Find where the given text appears and provide that cell's center as (x, y) coordinate. 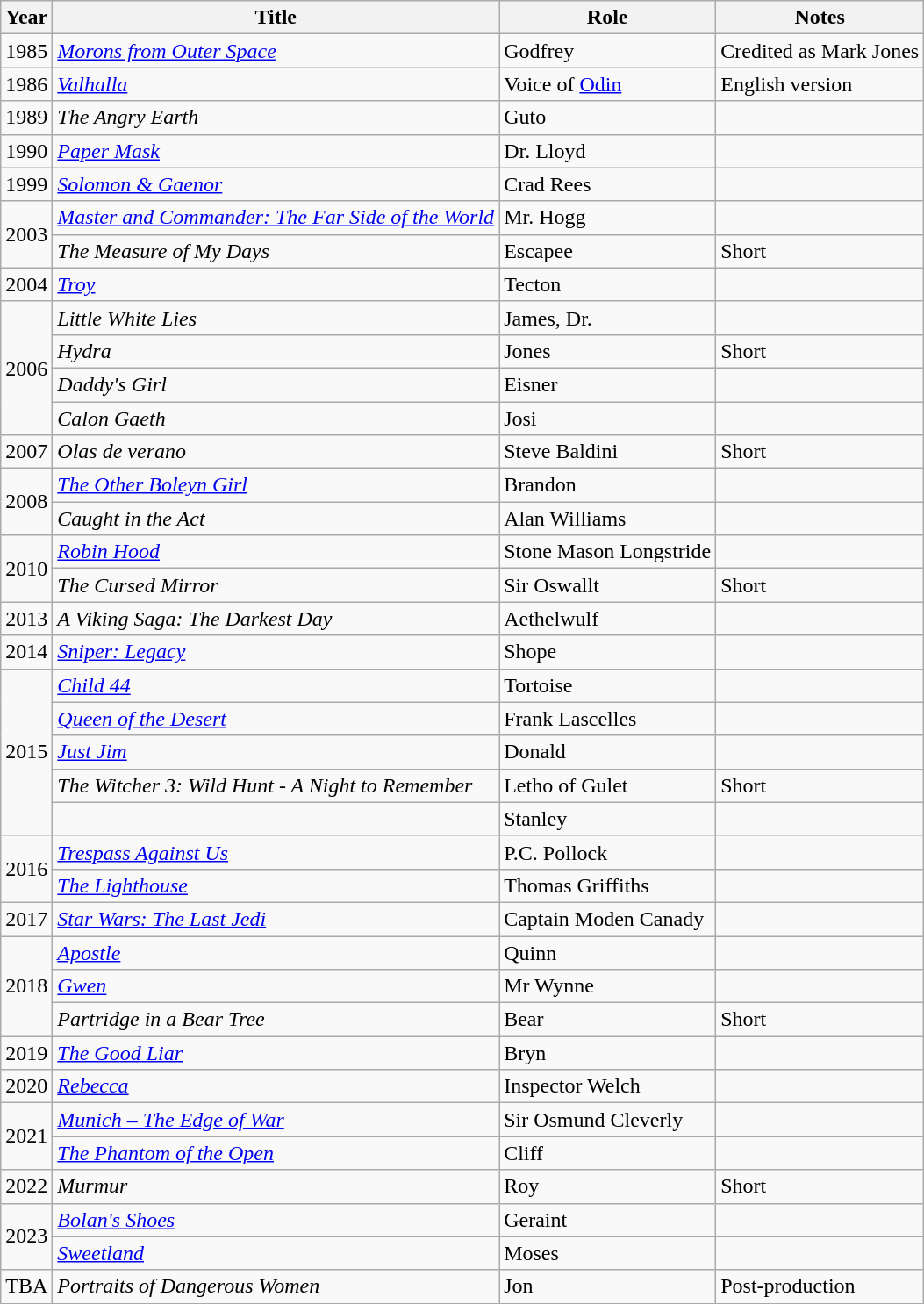
2006 (26, 368)
Master and Commander: The Far Side of the World (276, 218)
Eisner (607, 384)
Valhalla (276, 84)
2013 (26, 619)
Sniper: Legacy (276, 652)
1999 (26, 184)
The Other Boleyn Girl (276, 485)
Guto (607, 118)
Apostle (276, 952)
Bear (607, 1020)
2007 (26, 452)
Dr. Lloyd (607, 151)
Troy (276, 284)
Crad Rees (607, 184)
The Good Liar (276, 1053)
2021 (26, 1136)
Jones (607, 351)
1989 (26, 118)
Stanley (607, 819)
Alan Williams (607, 519)
Just Jim (276, 752)
Trespass Against Us (276, 852)
2020 (26, 1086)
TBA (26, 1286)
2016 (26, 869)
Morons from Outer Space (276, 51)
Calon Gaeth (276, 419)
Thomas Griffiths (607, 885)
Mr Wynne (607, 986)
2023 (26, 1236)
Caught in the Act (276, 519)
Sir Osmund Cleverly (607, 1120)
Tecton (607, 284)
Inspector Welch (607, 1086)
2014 (26, 652)
Rebecca (276, 1086)
Geraint (607, 1220)
Little White Lies (276, 318)
A Viking Saga: The Darkest Day (276, 619)
Letho of Gulet (607, 785)
2003 (26, 234)
Shope (607, 652)
Stone Mason Longstride (607, 552)
Paper Mask (276, 151)
1986 (26, 84)
2017 (26, 919)
2010 (26, 569)
Aethelwulf (607, 619)
1990 (26, 151)
Sweetland (276, 1253)
The Cursed Mirror (276, 585)
2022 (26, 1186)
Cliff (607, 1153)
The Measure of My Days (276, 251)
Credited as Mark Jones (820, 51)
2018 (26, 985)
2019 (26, 1053)
The Lighthouse (276, 885)
Post-production (820, 1286)
Portraits of Dangerous Women (276, 1286)
Godfrey (607, 51)
P.C. Pollock (607, 852)
Hydra (276, 351)
Josi (607, 419)
Mr. Hogg (607, 218)
Bryn (607, 1053)
Sir Oswallt (607, 585)
Captain Moden Canady (607, 919)
Robin Hood (276, 552)
Solomon & Gaenor (276, 184)
Steve Baldini (607, 452)
Child 44 (276, 685)
Quinn (607, 952)
Bolan's Shoes (276, 1220)
Year (26, 18)
Jon (607, 1286)
2008 (26, 502)
The Witcher 3: Wild Hunt - A Night to Remember (276, 785)
The Phantom of the Open (276, 1153)
Queen of the Desert (276, 719)
Role (607, 18)
Roy (607, 1186)
Brandon (607, 485)
2004 (26, 284)
1985 (26, 51)
Murmur (276, 1186)
Voice of Odin (607, 84)
Munich – The Edge of War (276, 1120)
English version (820, 84)
The Angry Earth (276, 118)
Title (276, 18)
Frank Lascelles (607, 719)
Moses (607, 1253)
Donald (607, 752)
Olas de verano (276, 452)
2015 (26, 752)
Tortoise (607, 685)
James, Dr. (607, 318)
Partridge in a Bear Tree (276, 1020)
Escapee (607, 251)
Gwen (276, 986)
Daddy's Girl (276, 384)
Notes (820, 18)
Star Wars: The Last Jedi (276, 919)
